Detect which cell encompasses the target text, then output its [x, y] center coordinate. 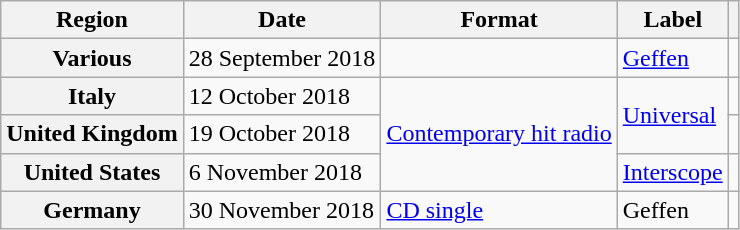
United Kingdom [92, 134]
6 November 2018 [282, 172]
Universal [672, 115]
Date [282, 20]
19 October 2018 [282, 134]
Format [499, 20]
Label [672, 20]
Contemporary hit radio [499, 134]
Italy [92, 96]
Germany [92, 210]
Interscope [672, 172]
Various [92, 58]
30 November 2018 [282, 210]
28 September 2018 [282, 58]
12 October 2018 [282, 96]
CD single [499, 210]
United States [92, 172]
Region [92, 20]
